Pinpoint the cell where the given text exists, returning its (x, y) midpoint coordinate. 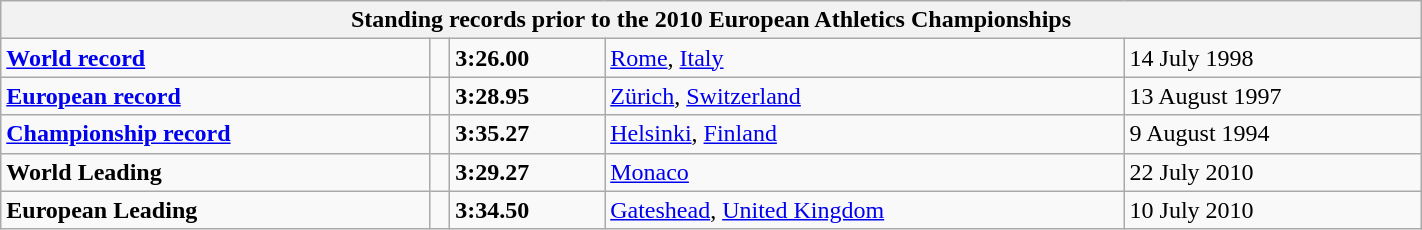
European record (216, 96)
14 July 1998 (1272, 58)
Standing records prior to the 2010 European Athletics Championships (711, 20)
22 July 2010 (1272, 172)
Monaco (864, 172)
Zürich, Switzerland (864, 96)
World Leading (216, 172)
3:35.27 (528, 134)
Helsinki, Finland (864, 134)
10 July 2010 (1272, 210)
9 August 1994 (1272, 134)
World record (216, 58)
Championship record (216, 134)
European Leading (216, 210)
3:28.95 (528, 96)
Gateshead, United Kingdom (864, 210)
13 August 1997 (1272, 96)
3:26.00 (528, 58)
3:29.27 (528, 172)
3:34.50 (528, 210)
Rome, Italy (864, 58)
